Identify which cell holds the provided text, then report its [x, y] central coordinate. 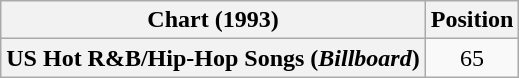
Chart (1993) [213, 20]
65 [472, 58]
Position [472, 20]
US Hot R&B/Hip-Hop Songs (Billboard) [213, 58]
